Scan for the cell matching the given text and deliver its [x, y] coordinate at center. 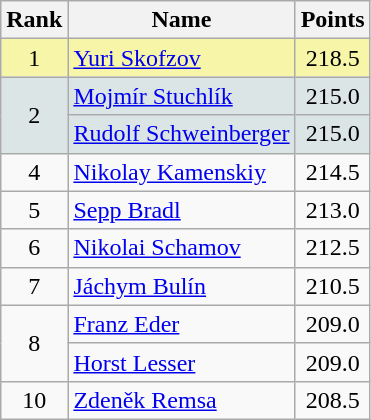
Sepp Bradl [182, 210]
Nikolai Schamov [182, 248]
208.5 [332, 400]
Rudolf Schweinberger [182, 134]
Horst Lesser [182, 362]
Mojmír Stuchlík [182, 96]
Nikolay Kamenskiy [182, 172]
210.5 [332, 286]
213.0 [332, 210]
Rank [34, 20]
214.5 [332, 172]
8 [34, 343]
4 [34, 172]
Zdeněk Remsa [182, 400]
Points [332, 20]
218.5 [332, 58]
Jáchym Bulín [182, 286]
5 [34, 210]
10 [34, 400]
7 [34, 286]
Franz Eder [182, 324]
1 [34, 58]
2 [34, 115]
Yuri Skofzov [182, 58]
212.5 [332, 248]
Name [182, 20]
6 [34, 248]
